From the cell containing the given text, extract its center point as (X, Y) coordinate. 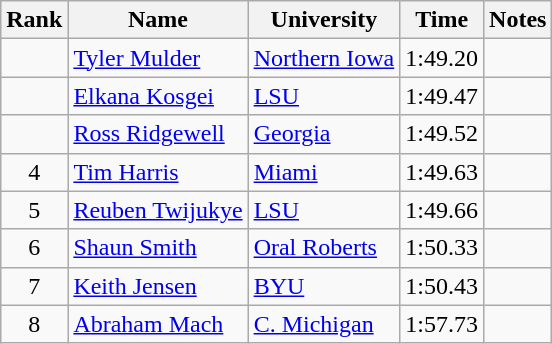
Time (442, 20)
Georgia (324, 134)
Northern Iowa (324, 58)
1:49.66 (442, 210)
Notes (518, 20)
BYU (324, 286)
Elkana Kosgei (158, 96)
Reuben Twijukye (158, 210)
Tyler Mulder (158, 58)
Oral Roberts (324, 248)
1:50.33 (442, 248)
5 (34, 210)
6 (34, 248)
1:49.20 (442, 58)
Ross Ridgewell (158, 134)
1:49.63 (442, 172)
Abraham Mach (158, 324)
1:57.73 (442, 324)
1:49.52 (442, 134)
Keith Jensen (158, 286)
Rank (34, 20)
Shaun Smith (158, 248)
C. Michigan (324, 324)
Miami (324, 172)
4 (34, 172)
7 (34, 286)
8 (34, 324)
1:49.47 (442, 96)
University (324, 20)
Name (158, 20)
Tim Harris (158, 172)
1:50.43 (442, 286)
